Find where the given text appears and provide that cell's center as [x, y] coordinate. 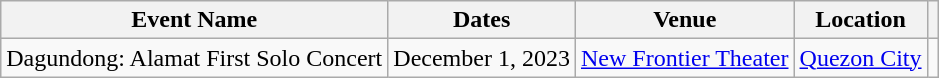
Dagundong: Alamat First Solo Concert [194, 58]
December 1, 2023 [482, 58]
Dates [482, 20]
Event Name [194, 20]
New Frontier Theater [684, 58]
Location [860, 20]
Venue [684, 20]
Quezon City [860, 58]
